Determine the (X, Y) coordinate at the center of the cell enclosing the given text.  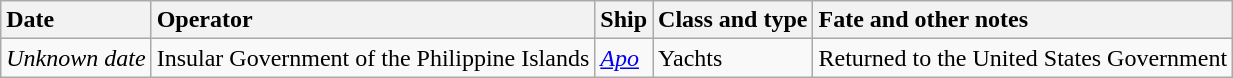
Ship (624, 20)
Returned to the United States Government (1023, 58)
Insular Government of the Philippine Islands (373, 58)
Date (76, 20)
Yachts (733, 58)
Class and type (733, 20)
Unknown date (76, 58)
Apo (624, 58)
Fate and other notes (1023, 20)
Operator (373, 20)
